Locate the cell with the specified text and output its [X, Y] center coordinate. 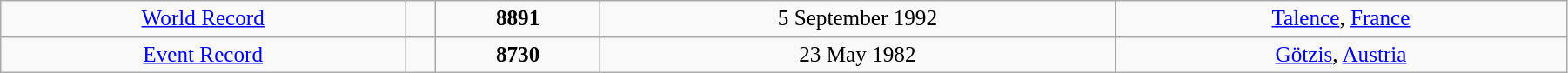
Event Record [204, 55]
23 May 1982 [857, 55]
World Record [204, 19]
Götzis, Austria [1342, 55]
8730 [518, 55]
8891 [518, 19]
5 September 1992 [857, 19]
Talence, France [1342, 19]
